Determine the [x, y] coordinate at the center of the cell enclosing the given text.  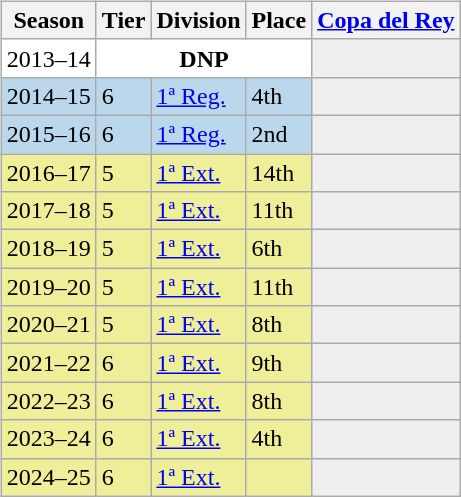
2014–15 [48, 96]
DNP [204, 58]
2024–25 [48, 477]
14th [279, 173]
2013–14 [48, 58]
2021–22 [48, 363]
2023–24 [48, 439]
2017–18 [48, 211]
2022–23 [48, 401]
2016–17 [48, 173]
2015–16 [48, 134]
6th [279, 249]
Division [198, 20]
2018–19 [48, 249]
2019–20 [48, 287]
9th [279, 363]
Tier [124, 20]
2020–21 [48, 325]
2nd [279, 134]
Season [48, 20]
Copa del Rey [386, 20]
Place [279, 20]
